For the text-containing cell, return its midpoint in [X, Y] coordinate format. 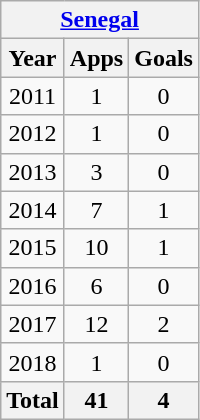
2013 [33, 172]
Year [33, 58]
2017 [33, 324]
2015 [33, 248]
6 [96, 286]
2018 [33, 362]
4 [164, 400]
7 [96, 210]
10 [96, 248]
Senegal [100, 20]
Total [33, 400]
2014 [33, 210]
2 [164, 324]
41 [96, 400]
Goals [164, 58]
3 [96, 172]
2011 [33, 96]
2016 [33, 286]
Apps [96, 58]
12 [96, 324]
2012 [33, 134]
